Provide the (X, Y) coordinate of the cell's center where the given text is located.  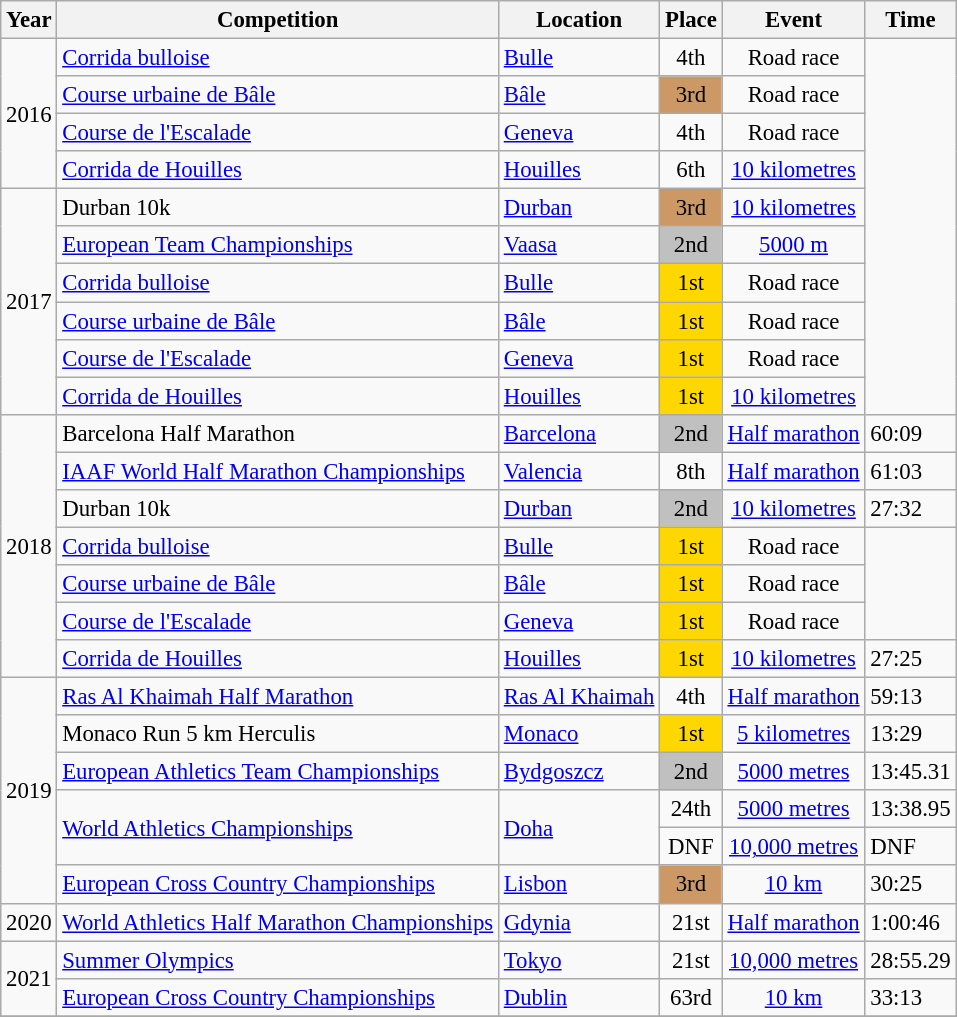
European Athletics Team Championships (278, 772)
2019 (29, 791)
World Athletics Championships (278, 828)
59:13 (910, 697)
Valencia (578, 471)
World Athletics Half Marathon Championships (278, 922)
2020 (29, 922)
Barcelona Half Marathon (278, 433)
European Team Championships (278, 245)
Summer Olympics (278, 960)
Tokyo (578, 960)
27:32 (910, 509)
Year (29, 20)
13:29 (910, 734)
2018 (29, 546)
2021 (29, 978)
2017 (29, 302)
Place (691, 20)
8th (691, 471)
Barcelona (578, 433)
61:03 (910, 471)
30:25 (910, 885)
6th (691, 170)
60:09 (910, 433)
13:38.95 (910, 809)
24th (691, 809)
IAAF World Half Marathon Championships (278, 471)
28:55.29 (910, 960)
27:25 (910, 659)
Ras Al Khaimah Half Marathon (278, 697)
33:13 (910, 997)
Event (794, 20)
Monaco Run 5 km Herculis (278, 734)
2016 (29, 114)
Bydgoszcz (578, 772)
5000 m (794, 245)
Time (910, 20)
Competition (278, 20)
Gdynia (578, 922)
Dublin (578, 997)
13:45.31 (910, 772)
Ras Al Khaimah (578, 697)
Vaasa (578, 245)
Doha (578, 828)
63rd (691, 997)
Location (578, 20)
1:00:46 (910, 922)
Monaco (578, 734)
Lisbon (578, 885)
5 kilometres (794, 734)
